Return [X, Y] of the center of cell containing provided text 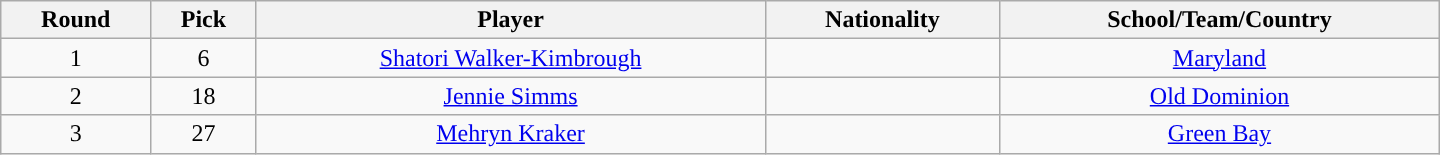
Mehryn Kraker [510, 134]
School/Team/Country [1220, 20]
18 [204, 96]
Player [510, 20]
3 [76, 134]
Pick [204, 20]
Old Dominion [1220, 96]
2 [76, 96]
Round [76, 20]
Green Bay [1220, 134]
1 [76, 58]
Maryland [1220, 58]
27 [204, 134]
6 [204, 58]
Shatori Walker-Kimbrough [510, 58]
Nationality [882, 20]
Jennie Simms [510, 96]
